Output the (x, y) coordinate of the center of the cell containing the given text.  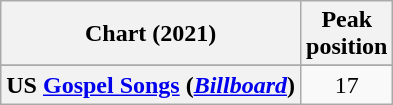
US Gospel Songs (Billboard) (151, 85)
17 (347, 85)
Peakposition (347, 34)
Chart (2021) (151, 34)
